Provide the [X, Y] coordinate of the cell's center where the given text is located.  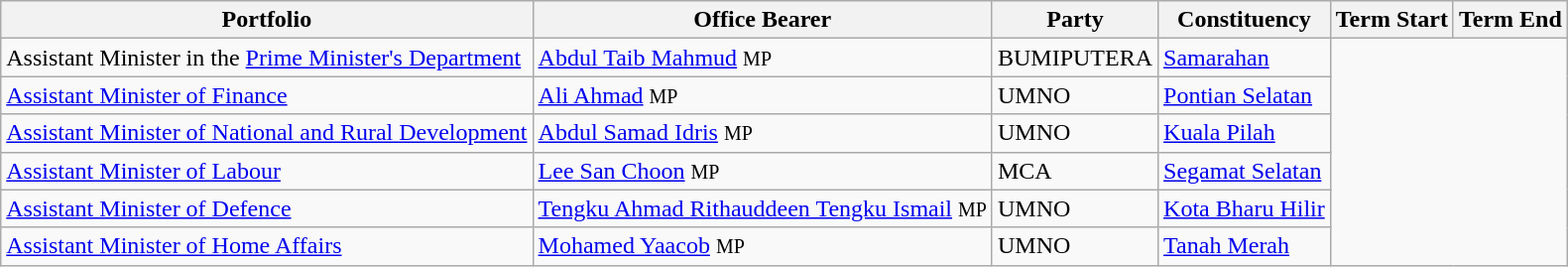
Party [1075, 20]
Constituency [1245, 20]
Assistant Minister of Labour [267, 171]
Abdul Taib Mahmud MP [762, 58]
Term End [1509, 20]
Tengku Ahmad Rithauddeen Tengku Ismail MP [762, 208]
BUMIPUTERA [1075, 58]
Samarahan [1245, 58]
Pontian Selatan [1245, 95]
Office Bearer [762, 20]
Ali Ahmad MP [762, 95]
MCA [1075, 171]
Assistant Minister in the Prime Minister's Department [267, 58]
Abdul Samad Idris MP [762, 133]
Portfolio [267, 20]
Assistant Minister of Finance [267, 95]
Kota Bharu Hilir [1245, 208]
Assistant Minister of Defence [267, 208]
Kuala Pilah [1245, 133]
Assistant Minister of National and Rural Development [267, 133]
Segamat Selatan [1245, 171]
Lee San Choon MP [762, 171]
Term Start [1391, 20]
Tanah Merah [1245, 246]
Assistant Minister of Home Affairs [267, 246]
Mohamed Yaacob MP [762, 246]
